Capture the cell that displays the provided text and extract its (x, y) central coordinate. 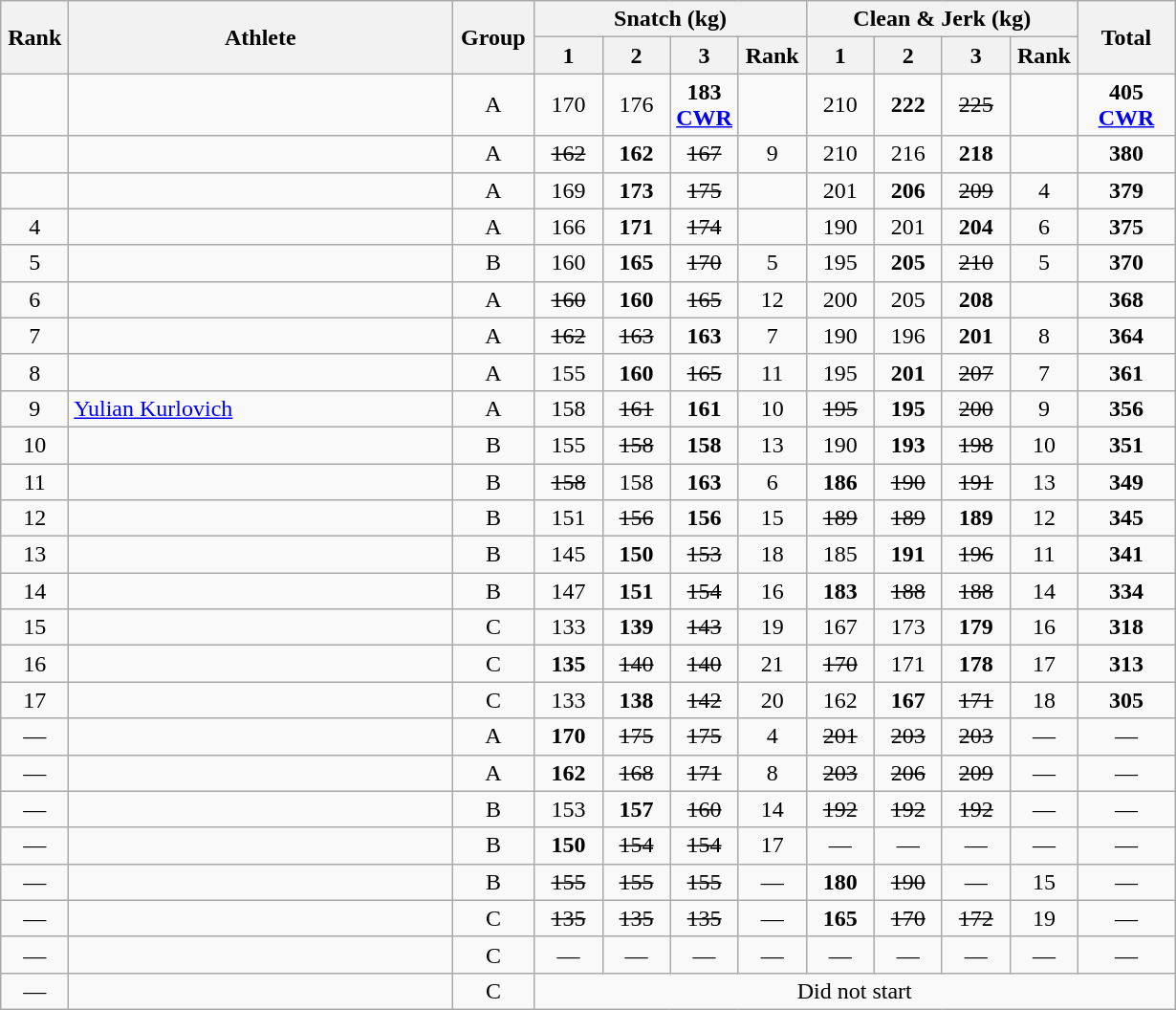
185 (839, 555)
351 (1126, 445)
169 (568, 190)
186 (839, 481)
345 (1126, 518)
207 (975, 372)
138 (637, 700)
225 (975, 105)
139 (637, 627)
379 (1126, 190)
Athlete (260, 37)
168 (637, 773)
176 (637, 105)
142 (704, 700)
147 (568, 591)
Clean & Jerk (kg) (942, 19)
179 (975, 627)
368 (1126, 299)
166 (568, 227)
341 (1126, 555)
370 (1126, 263)
198 (975, 445)
21 (773, 664)
218 (975, 154)
222 (908, 105)
Yulian Kurlovich (260, 408)
Total (1126, 37)
172 (975, 918)
216 (908, 154)
375 (1126, 227)
405 CWR (1126, 105)
305 (1126, 700)
208 (975, 299)
193 (908, 445)
349 (1126, 481)
143 (704, 627)
Snatch (kg) (670, 19)
313 (1126, 664)
20 (773, 700)
180 (839, 882)
Did not start (855, 991)
364 (1126, 336)
361 (1126, 372)
318 (1126, 627)
145 (568, 555)
178 (975, 664)
380 (1126, 154)
183 (839, 591)
157 (637, 809)
174 (704, 227)
334 (1126, 591)
Group (493, 37)
204 (975, 227)
356 (1126, 408)
183 CWR (704, 105)
